Scan for the cell matching the given text and deliver its [x, y] coordinate at center. 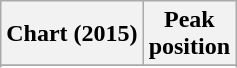
Peakposition [189, 34]
Chart (2015) [72, 34]
